Output the (X, Y) coordinate of the center of the cell containing the given text.  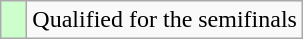
Qualified for the semifinals (165, 20)
